Scan for the cell matching the given text and deliver its [X, Y] coordinate at center. 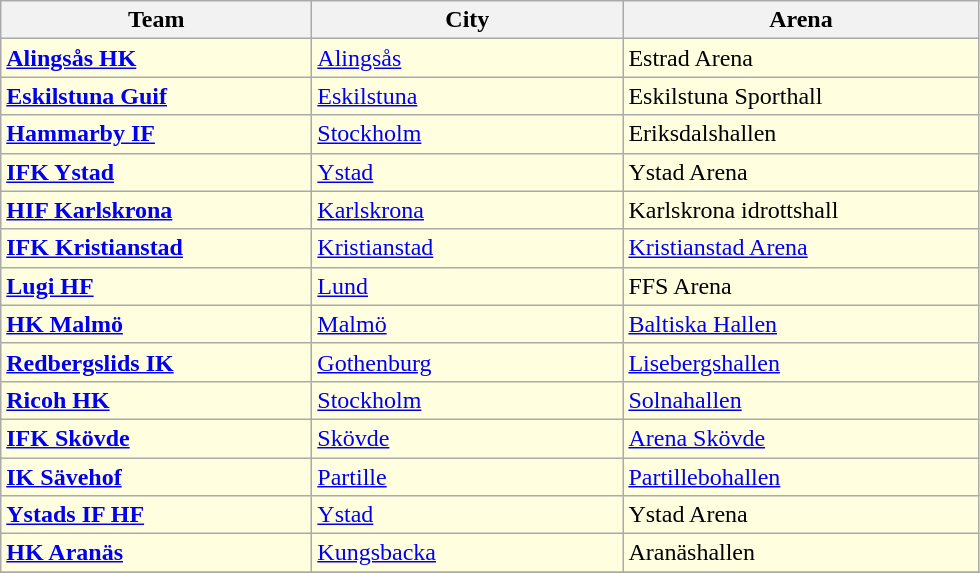
Ricoh HK [156, 400]
Hammarby IF [156, 134]
Eskilstuna [468, 96]
Malmö [468, 324]
Arena Skövde [801, 438]
Ystads IF HF [156, 515]
Eskilstuna Sporthall [801, 96]
Gothenburg [468, 362]
Arena [801, 20]
Estrad Arena [801, 58]
Lund [468, 286]
HK Malmö [156, 324]
FFS Arena [801, 286]
Kristianstad [468, 248]
HK Aranäs [156, 553]
Alingsås HK [156, 58]
Lisebergshallen [801, 362]
Partille [468, 477]
Lugi HF [156, 286]
IFK Skövde [156, 438]
City [468, 20]
Skövde [468, 438]
Kristianstad Arena [801, 248]
Solnahallen [801, 400]
IFK Ystad [156, 172]
Partillebohallen [801, 477]
Karlskrona [468, 210]
Redbergslids IK [156, 362]
HIF Karlskrona [156, 210]
Aranäshallen [801, 553]
Karlskrona idrottshall [801, 210]
Alingsås [468, 58]
Kungsbacka [468, 553]
Eskilstuna Guif [156, 96]
Team [156, 20]
Baltiska Hallen [801, 324]
IK Sävehof [156, 477]
IFK Kristianstad [156, 248]
Eriksdalshallen [801, 134]
